Detect which cell encompasses the target text, then output its (x, y) center coordinate. 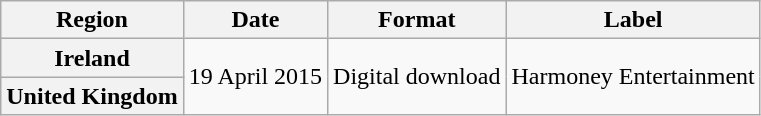
Ireland (92, 58)
Harmoney Entertainment (633, 77)
Label (633, 20)
19 April 2015 (255, 77)
Date (255, 20)
Digital download (417, 77)
Region (92, 20)
United Kingdom (92, 96)
Format (417, 20)
